Scan for the cell matching the given text and deliver its [x, y] coordinate at center. 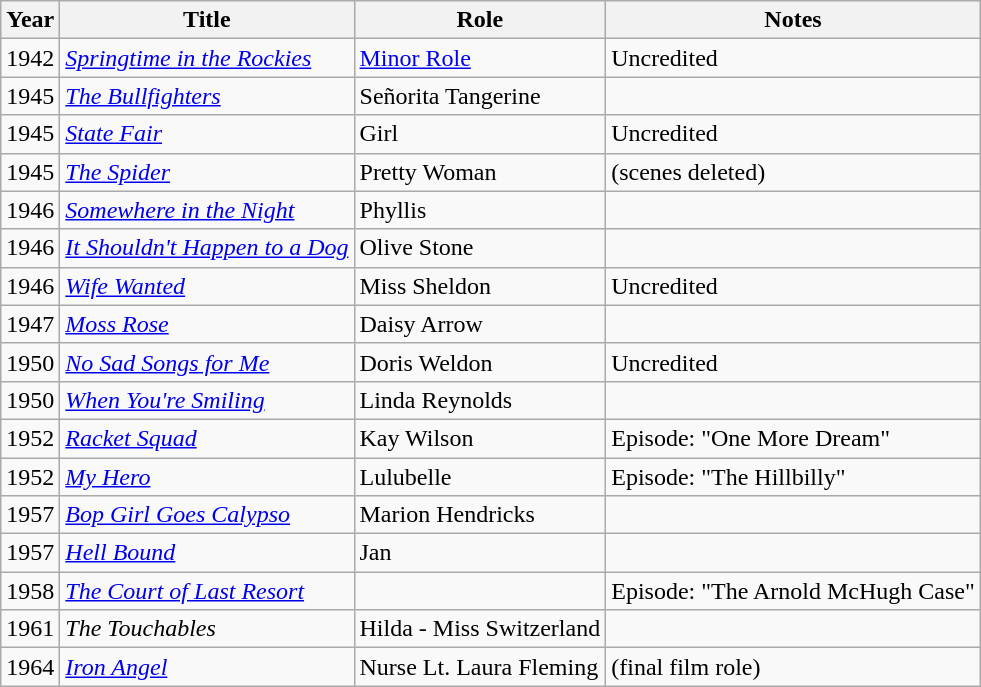
It Shouldn't Happen to a Dog [207, 248]
(final film role) [794, 667]
Daisy Arrow [480, 324]
1942 [30, 58]
Miss Sheldon [480, 286]
The Touchables [207, 629]
1958 [30, 591]
Moss Rose [207, 324]
Somewhere in the Night [207, 210]
Girl [480, 134]
Olive Stone [480, 248]
Marion Hendricks [480, 515]
(scenes deleted) [794, 172]
Episode: "One More Dream" [794, 438]
State Fair [207, 134]
Señorita Tangerine [480, 96]
Bop Girl Goes Calypso [207, 515]
Hell Bound [207, 553]
The Spider [207, 172]
Linda Reynolds [480, 400]
Kay Wilson [480, 438]
The Bullfighters [207, 96]
Title [207, 20]
No Sad Songs for Me [207, 362]
Iron Angel [207, 667]
Jan [480, 553]
Notes [794, 20]
Episode: "The Hillbilly" [794, 477]
Phyllis [480, 210]
Minor Role [480, 58]
Wife Wanted [207, 286]
Pretty Woman [480, 172]
1961 [30, 629]
The Court of Last Resort [207, 591]
My Hero [207, 477]
Springtime in the Rockies [207, 58]
Lulubelle [480, 477]
Nurse Lt. Laura Fleming [480, 667]
Year [30, 20]
Doris Weldon [480, 362]
When You're Smiling [207, 400]
Role [480, 20]
Hilda - Miss Switzerland [480, 629]
Racket Squad [207, 438]
1947 [30, 324]
1964 [30, 667]
Episode: "The Arnold McHugh Case" [794, 591]
